Return the (X, Y) coordinate for the center point of the cell that contains the specified text.  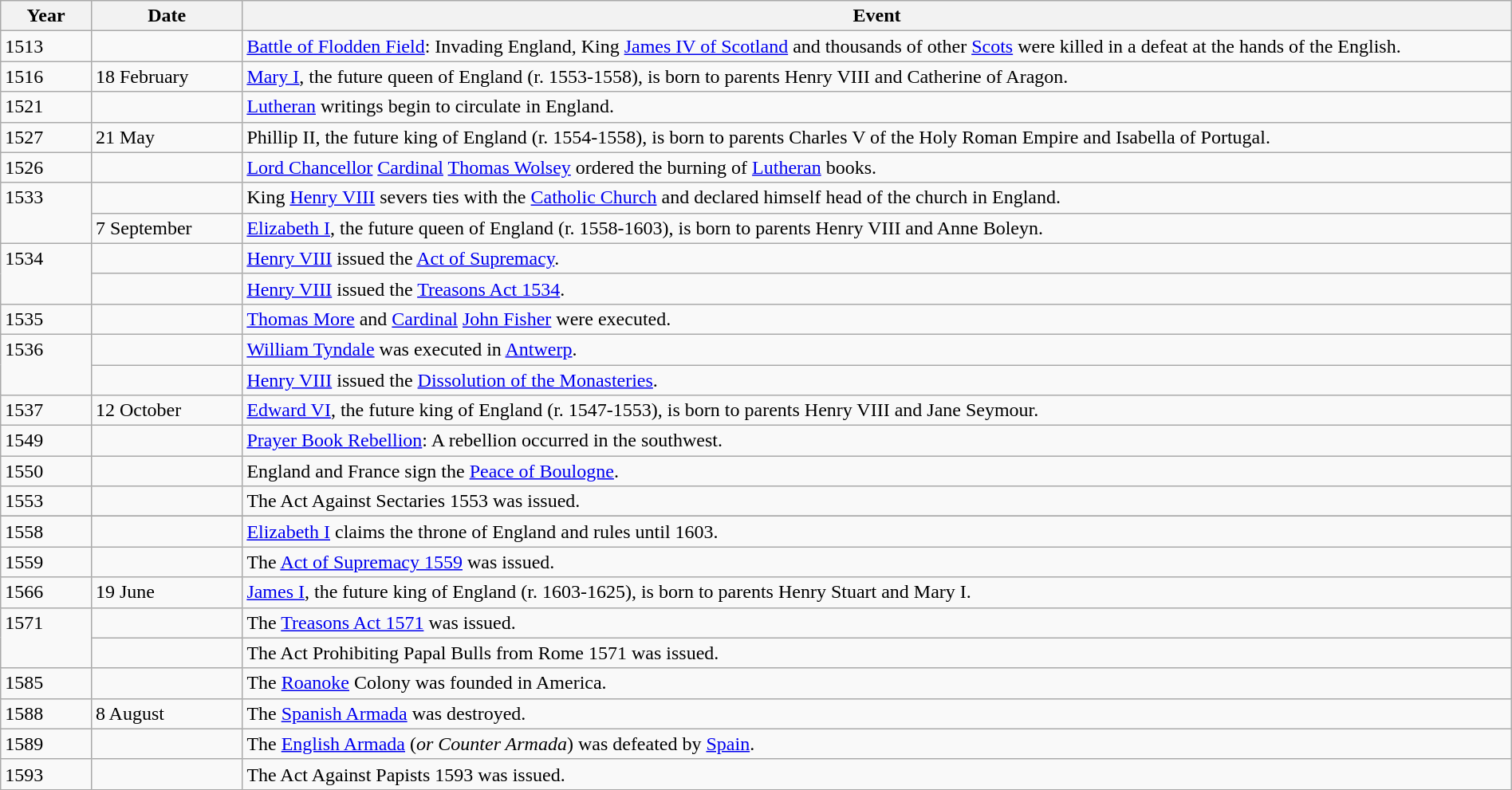
19 June (166, 592)
Henry VIII issued the Act of Supremacy. (877, 258)
King Henry VIII severs ties with the Catholic Church and declared himself head of the church in England. (877, 198)
1585 (46, 683)
1513 (46, 46)
Year (46, 16)
1589 (46, 744)
The Treasons Act 1571 was issued. (877, 623)
The Act Against Papists 1593 was issued. (877, 774)
The Act of Supremacy 1559 was issued. (877, 562)
1588 (46, 713)
1549 (46, 441)
1550 (46, 471)
Date (166, 16)
8 August (166, 713)
The English Armada (or Counter Armada) was defeated by Spain. (877, 744)
Mary I, the future queen of England (r. 1553-1558), is born to parents Henry VIII and Catherine of Aragon. (877, 77)
1553 (46, 501)
Lord Chancellor Cardinal Thomas Wolsey ordered the burning of Lutheran books. (877, 167)
William Tyndale was executed in Antwerp. (877, 349)
Event (877, 16)
The Act Against Sectaries 1553 was issued. (877, 501)
Prayer Book Rebellion: A rebellion occurred in the southwest. (877, 441)
1558 (46, 532)
The Spanish Armada was destroyed. (877, 713)
Edward VI, the future king of England (r. 1547-1553), is born to parents Henry VIII and Jane Seymour. (877, 411)
12 October (166, 411)
1593 (46, 774)
1559 (46, 562)
Lutheran writings begin to circulate in England. (877, 107)
The Roanoke Colony was founded in America. (877, 683)
1536 (46, 364)
1516 (46, 77)
Henry VIII issued the Treasons Act 1534. (877, 289)
1526 (46, 167)
1534 (46, 273)
1533 (46, 213)
The Act Prohibiting Papal Bulls from Rome 1571 was issued. (877, 653)
7 September (166, 228)
Phillip II, the future king of England (r. 1554-1558), is born to parents Charles V of the Holy Roman Empire and Isabella of Portugal. (877, 137)
Thomas More and Cardinal John Fisher were executed. (877, 319)
Elizabeth I claims the throne of England and rules until 1603. (877, 532)
1537 (46, 411)
18 February (166, 77)
Elizabeth I, the future queen of England (r. 1558-1603), is born to parents Henry VIII and Anne Boleyn. (877, 228)
1521 (46, 107)
James I, the future king of England (r. 1603-1625), is born to parents Henry Stuart and Mary I. (877, 592)
1527 (46, 137)
21 May (166, 137)
1566 (46, 592)
1571 (46, 638)
England and France sign the Peace of Boulogne. (877, 471)
1535 (46, 319)
Henry VIII issued the Dissolution of the Monasteries. (877, 380)
